For the text-containing cell, return its midpoint in [x, y] coordinate format. 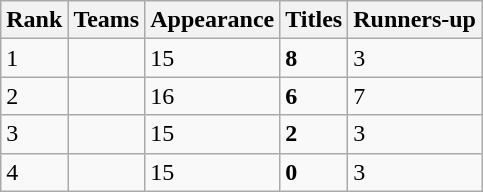
16 [212, 96]
Teams [106, 20]
0 [314, 172]
7 [415, 96]
1 [34, 58]
Appearance [212, 20]
Titles [314, 20]
Rank [34, 20]
Runners-up [415, 20]
6 [314, 96]
4 [34, 172]
8 [314, 58]
